Output the [X, Y] coordinate of the center of the cell containing the given text.  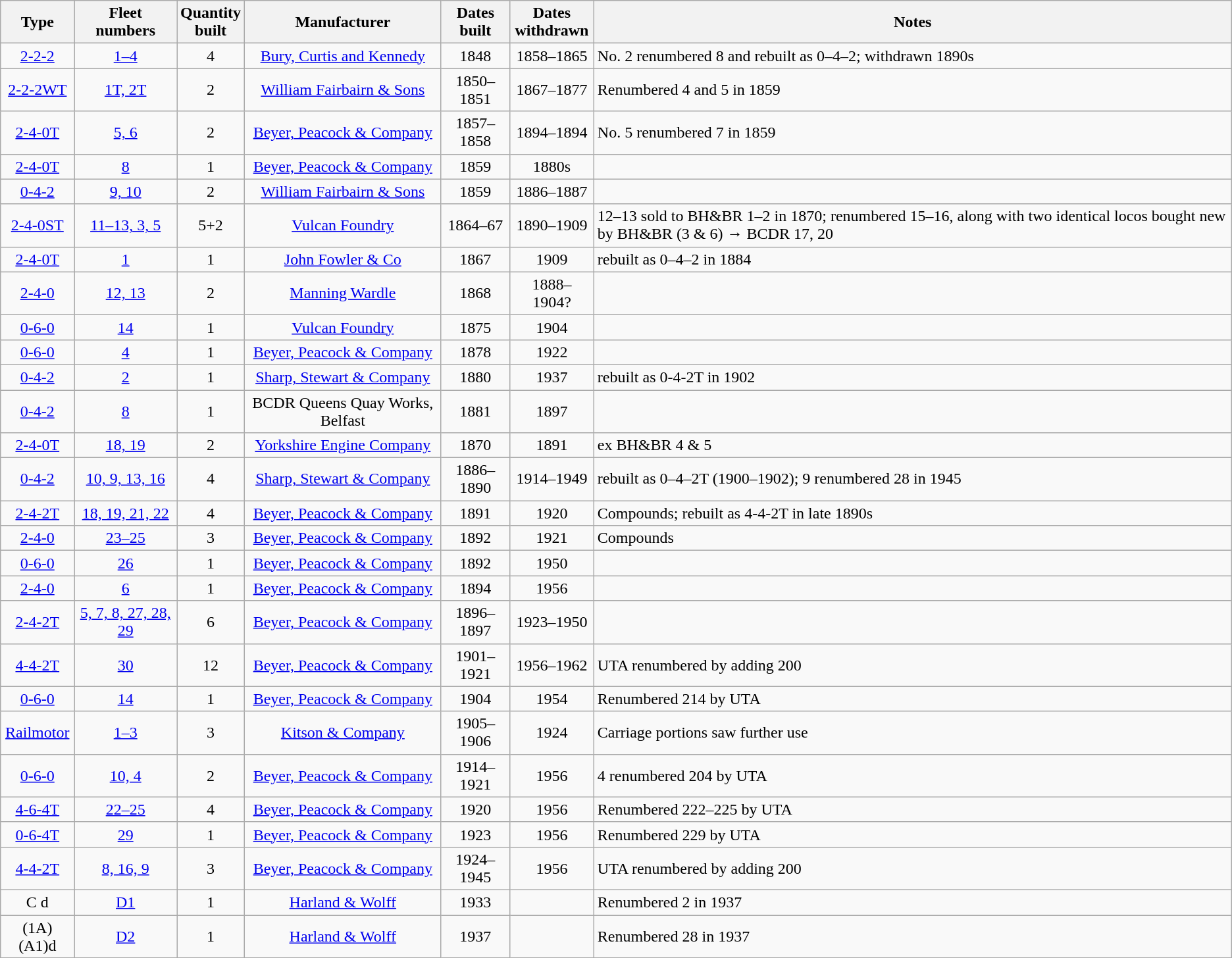
5, 7, 8, 27, 28, 29 [126, 622]
30 [126, 665]
1894–1894 [552, 133]
1886–1887 [552, 191]
10, 4 [126, 775]
1858–1865 [552, 56]
1890–1909 [552, 225]
1914–1921 [475, 775]
Notes [912, 22]
John Fowler & Co [343, 259]
1954 [552, 699]
Compounds; rebuilt as 4-4-2T in late 1890s [912, 513]
1901–1921 [475, 665]
1870 [475, 445]
1921 [552, 538]
22–25 [126, 809]
Yorkshire Engine Company [343, 445]
1867 [475, 259]
23–25 [126, 538]
1878 [475, 352]
1905–1906 [475, 733]
Railmotor [38, 733]
D2 [126, 936]
1880s [552, 166]
11–13, 3, 5 [126, 225]
Renumbered 2 in 1937 [912, 902]
1881 [475, 411]
4-6-4T [38, 809]
0-6-4T [38, 834]
Bury, Curtis and Kennedy [343, 56]
(1A)(A1)d [38, 936]
Compounds [912, 538]
1923–1950 [552, 622]
1848 [475, 56]
ex BH&BR 4 & 5 [912, 445]
Fleetnumbers [126, 22]
1850–1851 [475, 89]
1909 [552, 259]
1924 [552, 733]
Datesbuilt [475, 22]
No. 5 renumbered 7 in 1859 [912, 133]
1864–67 [475, 225]
Type [38, 22]
1924–1945 [475, 869]
2-4-0ST [38, 225]
No. 2 renumbered 8 and rebuilt as 0–4–2; withdrawn 1890s [912, 56]
1894 [475, 588]
1923 [475, 834]
D1 [126, 902]
12–13 sold to BH&BR 1–2 in 1870; renumbered 15–16, along with two identical locos bought new by BH&BR (3 & 6) → BCDR 17, 20 [912, 225]
2-2-2 [38, 56]
5+2 [211, 225]
1897 [552, 411]
rebuilt as 0–4–2 in 1884 [912, 259]
1875 [475, 327]
Dateswithdrawn [552, 22]
rebuilt as 0–4–2T (1900–1902); 9 renumbered 28 in 1945 [912, 479]
1888–1904? [552, 293]
2-2-2WT [38, 89]
Manufacturer [343, 22]
1886–1890 [475, 479]
1956–1962 [552, 665]
12, 13 [126, 293]
rebuilt as 0-4-2T in 1902 [912, 377]
1T, 2T [126, 89]
10, 9, 13, 16 [126, 479]
1922 [552, 352]
Kitson & Company [343, 733]
9, 10 [126, 191]
Renumbered 4 and 5 in 1859 [912, 89]
1868 [475, 293]
Carriage portions saw further use [912, 733]
1857–1858 [475, 133]
1933 [475, 902]
Renumbered 214 by UTA [912, 699]
12 [211, 665]
Renumbered 229 by UTA [912, 834]
Renumbered 222–225 by UTA [912, 809]
18, 19, 21, 22 [126, 513]
1–4 [126, 56]
5, 6 [126, 133]
1–3 [126, 733]
26 [126, 563]
1880 [475, 377]
Manning Wardle [343, 293]
1950 [552, 563]
18, 19 [126, 445]
1896–1897 [475, 622]
29 [126, 834]
1914–1949 [552, 479]
C d [38, 902]
1867–1877 [552, 89]
BCDR Queens Quay Works, Belfast [343, 411]
Quantitybuilt [211, 22]
8, 16, 9 [126, 869]
Renumbered 28 in 1937 [912, 936]
4 renumbered 204 by UTA [912, 775]
